Provide the [x, y] coordinate of the cell's center where the given text is located.  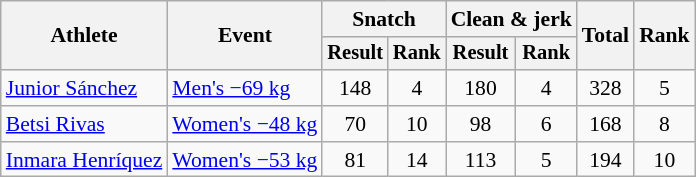
Betsi Rivas [84, 124]
Men's −69 kg [244, 88]
98 [481, 124]
Clean & jerk [512, 19]
Women's −48 kg [244, 124]
180 [481, 88]
5 [664, 88]
328 [606, 88]
Event [244, 36]
6 [546, 124]
Junior Sánchez [84, 88]
Total [606, 36]
168 [606, 124]
70 [355, 124]
148 [355, 88]
8 [664, 124]
Snatch [384, 19]
10 [417, 124]
Athlete [84, 36]
